Find where the given text appears and provide that cell's center as [X, Y] coordinate. 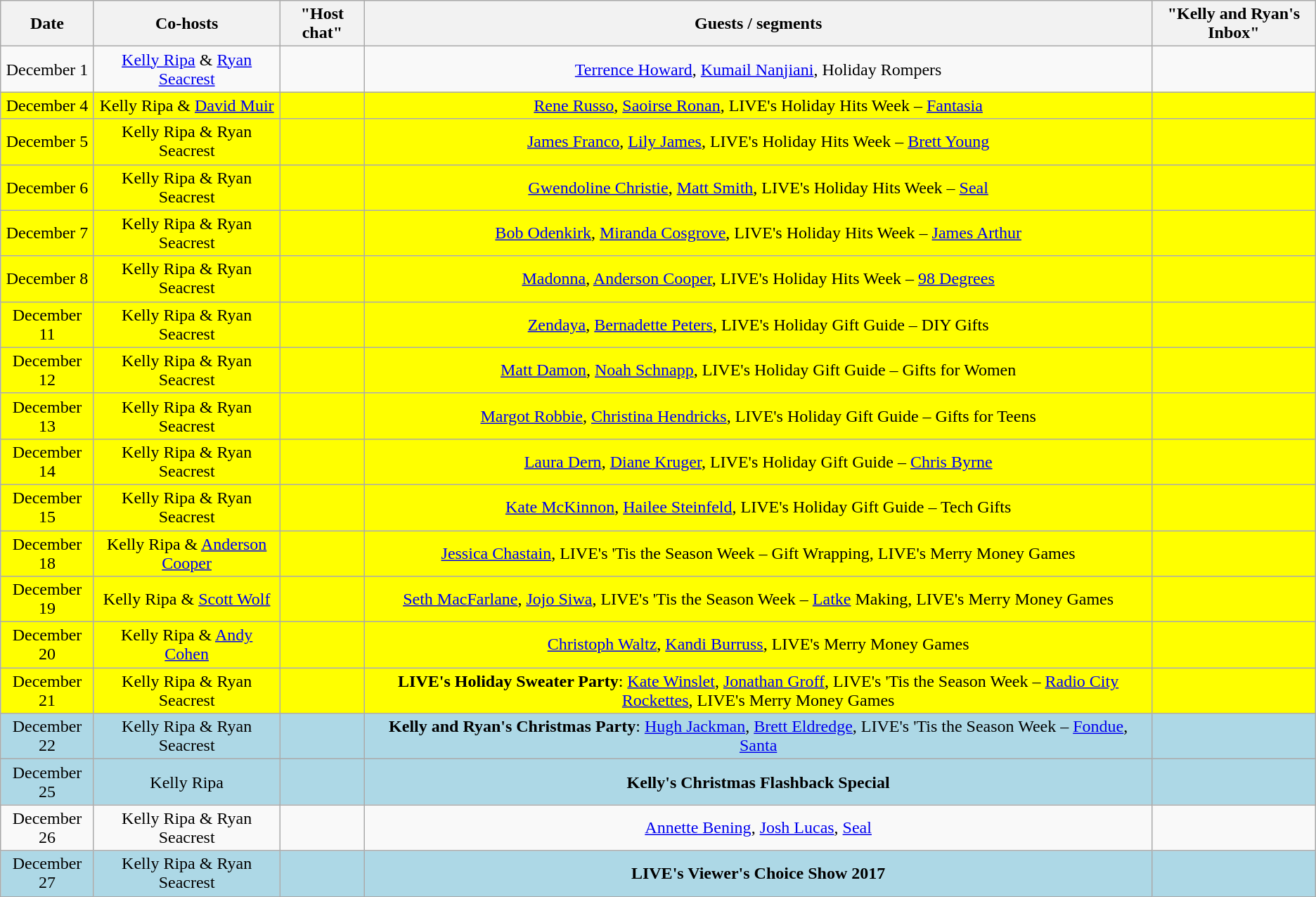
December 15 [47, 508]
December 4 [47, 105]
Kelly Ripa & Anderson Cooper [187, 553]
Gwendoline Christie, Matt Smith, LIVE's Holiday Hits Week – Seal [759, 187]
Kelly Ripa & David Muir [187, 105]
"Host chat" [322, 24]
"Kelly and Ryan's Inbox" [1234, 24]
Kelly's Christmas Flashback Special [759, 782]
Seth MacFarlane, Jojo Siwa, LIVE's 'Tis the Season Week – Latke Making, LIVE's Merry Money Games [759, 599]
December 18 [47, 553]
Co-hosts [187, 24]
Christoph Waltz, Kandi Burruss, LIVE's Merry Money Games [759, 645]
December 25 [47, 782]
Bob Odenkirk, Miranda Cosgrove, LIVE's Holiday Hits Week – James Arthur [759, 233]
Madonna, Anderson Cooper, LIVE's Holiday Hits Week – 98 Degrees [759, 278]
Terrence Howard, Kumail Nanjiani, Holiday Rompers [759, 69]
December 19 [47, 599]
Kelly Ripa & Andy Cohen [187, 645]
December 13 [47, 416]
Jessica Chastain, LIVE's 'Tis the Season Week – Gift Wrapping, LIVE's Merry Money Games [759, 553]
December 14 [47, 461]
Date [47, 24]
December 1 [47, 69]
Rene Russo, Saoirse Ronan, LIVE's Holiday Hits Week – Fantasia [759, 105]
December 27 [47, 873]
December 11 [47, 325]
Kelly and Ryan's Christmas Party: Hugh Jackman, Brett Eldredge, LIVE's 'Tis the Season Week – Fondue, Santa [759, 737]
December 20 [47, 645]
December 26 [47, 828]
James Franco, Lily James, LIVE's Holiday Hits Week – Brett Young [759, 142]
December 22 [47, 737]
Laura Dern, Diane Kruger, LIVE's Holiday Gift Guide – Chris Byrne [759, 461]
December 7 [47, 233]
Annette Bening, Josh Lucas, Seal [759, 828]
Kelly Ripa & Scott Wolf [187, 599]
Guests / segments [759, 24]
December 12 [47, 370]
December 5 [47, 142]
December 6 [47, 187]
December 8 [47, 278]
December 21 [47, 690]
Kate McKinnon, Hailee Steinfeld, LIVE's Holiday Gift Guide – Tech Gifts [759, 508]
Kelly Ripa [187, 782]
Zendaya, Bernadette Peters, LIVE's Holiday Gift Guide – DIY Gifts [759, 325]
LIVE's Viewer's Choice Show 2017 [759, 873]
LIVE's Holiday Sweater Party: Kate Winslet, Jonathan Groff, LIVE's 'Tis the Season Week – Radio City Rockettes, LIVE's Merry Money Games [759, 690]
Matt Damon, Noah Schnapp, LIVE's Holiday Gift Guide – Gifts for Women [759, 370]
Margot Robbie, Christina Hendricks, LIVE's Holiday Gift Guide – Gifts for Teens [759, 416]
